Return (X, Y) of the center of cell containing provided text 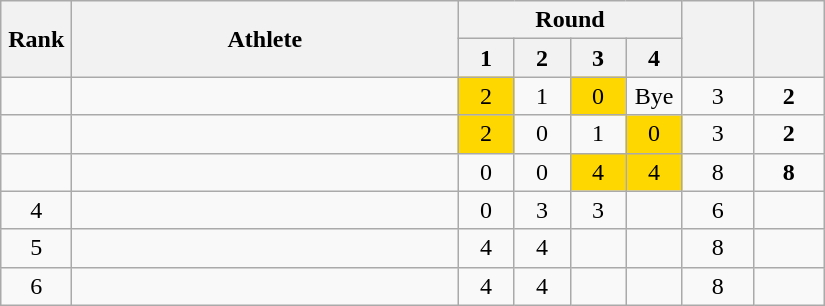
5 (36, 248)
Round (570, 20)
Rank (36, 39)
Bye (654, 96)
Athlete (265, 39)
